Search for the cell housing the specified text and yield its [x, y] center coordinate. 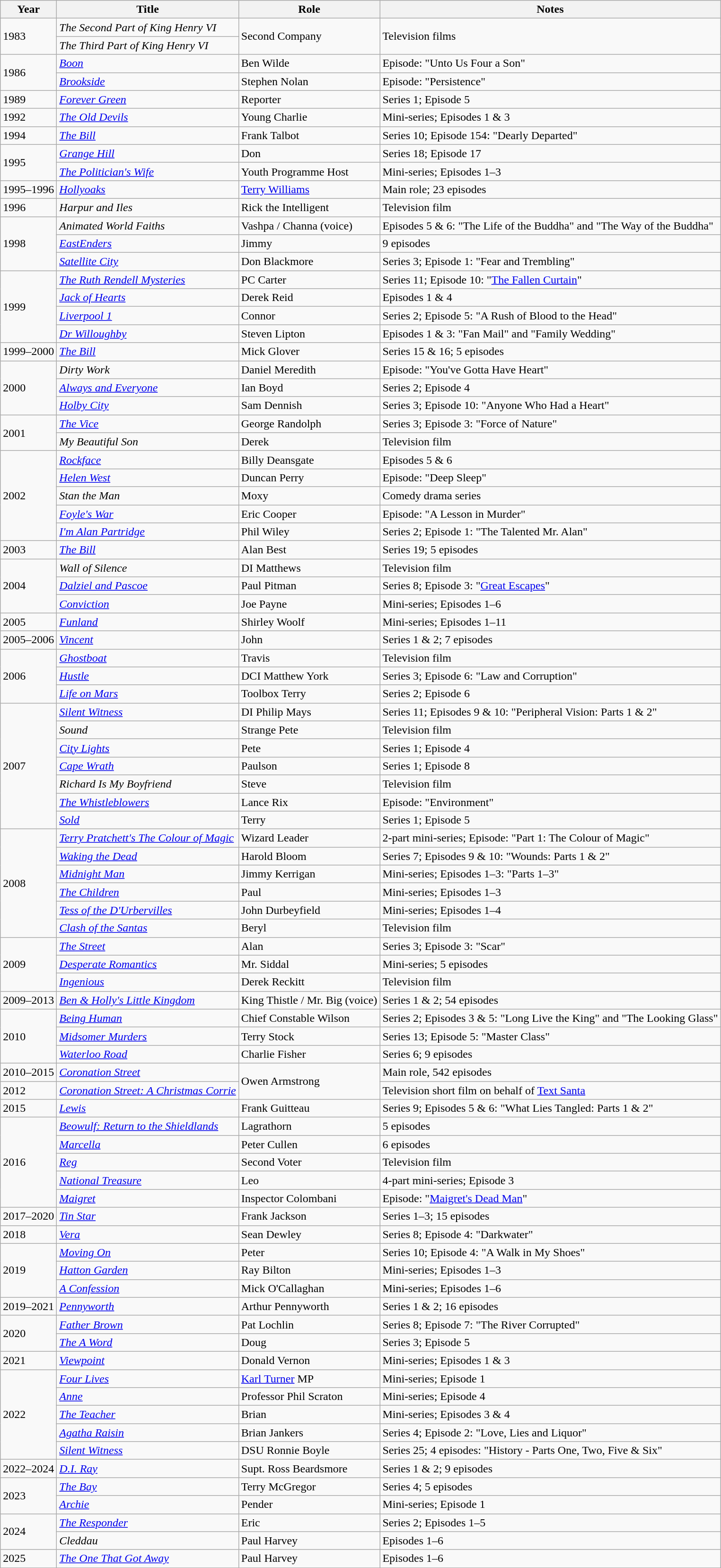
National Treasure [148, 1180]
Don Blackmore [309, 262]
Series 3; Episode 3: "Scar" [550, 946]
City Lights [148, 748]
Duncan Perry [309, 478]
Waterloo Road [148, 1054]
Mini-series; Episodes 1–3: "Parts 1–3" [550, 874]
1999–2000 [28, 352]
Role [309, 9]
Second Company [309, 36]
Series 15 & 16; 5 episodes [550, 352]
Sold [148, 820]
2006 [28, 676]
The Vice [148, 424]
Anne [148, 1397]
2017–2020 [28, 1216]
2018 [28, 1234]
Vincent [148, 640]
Being Human [148, 1018]
Series 1–3; 15 episodes [550, 1216]
Series 10; Episode 154: "Dearly Departed" [550, 135]
Episodes 1 & 3: "Fan Mail" and "Family Wedding" [550, 334]
Series 3; Episode 10: "Anyone Who Had a Heart" [550, 406]
Episode: "Environment" [550, 802]
Series 7; Episodes 9 & 10: "Wounds: Parts 1 & 2" [550, 856]
Sean Dewley [309, 1234]
Terry Williams [309, 189]
DSU Ronnie Boyle [309, 1451]
Episodes 5 & 6: "The Life of the Buddha" and "The Way of the Buddha" [550, 226]
Frank Jackson [309, 1216]
Dr Willoughby [148, 334]
Paulson [309, 766]
Terry [309, 820]
Coronation Street [148, 1072]
Ben & Holly's Little Kingdom [148, 1000]
Series 4; Episode 2: "Love, Lies and Liquor" [550, 1433]
The Ruth Rendell Mysteries [148, 280]
DI Matthews [309, 568]
2020 [28, 1333]
Reporter [309, 99]
A Confession [148, 1288]
Series 3; Episode 5 [550, 1342]
PC Carter [309, 280]
Derek [309, 442]
1999 [28, 307]
The Old Devils [148, 117]
Stan the Man [148, 496]
Notes [550, 9]
The Whistleblowers [148, 802]
1986 [28, 72]
Series 2; Episodes 1–5 [550, 1523]
Year [28, 9]
Series 11; Episode 10: "The Fallen Curtain" [550, 280]
Holby City [148, 406]
Paul [309, 892]
Mini-series; Episodes 1–11 [550, 622]
Satellite City [148, 262]
2002 [28, 496]
Supt. Ross Beardsmore [309, 1469]
6 episodes [550, 1144]
Four Lives [148, 1379]
Main role, 542 episodes [550, 1072]
2010 [28, 1036]
Episode: "Maigret's Dead Man" [550, 1198]
Forever Green [148, 99]
Series 10; Episode 4: "A Walk in My Shoes" [550, 1252]
Richard Is My Boyfriend [148, 784]
Vera [148, 1234]
Shirley Woolf [309, 622]
Leo [309, 1180]
Youth Programme Host [309, 171]
The A Word [148, 1342]
Series 1; Episode 8 [550, 766]
2003 [28, 550]
Hustle [148, 676]
Maigret [148, 1198]
4-part mini-series; Episode 3 [550, 1180]
The Second Part of King Henry VI [148, 27]
Life on Mars [148, 694]
Eric Cooper [309, 514]
Derek Reckitt [309, 982]
John Durbeyfield [309, 910]
Series 1; Episode 4 [550, 748]
Daniel Meredith [309, 370]
Boon [148, 63]
Conviction [148, 604]
Connor [309, 316]
My Beautiful Son [148, 442]
Midnight Man [148, 874]
2001 [28, 433]
Owen Armstrong [309, 1081]
Professor Phil Scraton [309, 1397]
2015 [28, 1108]
The One That Got Away [148, 1559]
2000 [28, 388]
Steven Lipton [309, 334]
Series 11; Episodes 9 & 10: "Peripheral Vision: Parts 1 & 2" [550, 712]
1983 [28, 36]
Series 9; Episodes 5 & 6: "What Lies Tangled: Parts 1 & 2" [550, 1108]
Coronation Street: A Christmas Corrie [148, 1090]
2010–2015 [28, 1072]
Dalziel and Pascoe [148, 586]
King Thistle / Mr. Big (voice) [309, 1000]
Paul Pitman [309, 586]
1989 [28, 99]
Television short film on behalf of Text Santa [550, 1090]
Marcella [148, 1144]
2022–2024 [28, 1469]
Reg [148, 1162]
Young Charlie [309, 117]
1995 [28, 162]
5 episodes [550, 1126]
Charlie Fisher [309, 1054]
Episode: "Persistence" [550, 81]
Series 6; 9 episodes [550, 1054]
The Third Part of King Henry VI [148, 45]
1992 [28, 117]
The Bay [148, 1487]
Animated World Faiths [148, 226]
I'm Alan Partridge [148, 532]
Don [309, 153]
Derek Reid [309, 298]
Tess of the D'Urbervilles [148, 910]
Arthur Pennyworth [309, 1306]
Series 4; 5 episodes [550, 1487]
2004 [28, 586]
Series 2; Episodes 3 & 5: "Long Live the King" and "The Looking Glass" [550, 1018]
The Politician's Wife [148, 171]
Sam Dennish [309, 406]
Brian Jankers [309, 1433]
Travis [309, 658]
1995–1996 [28, 189]
Grange Hill [148, 153]
Terry Pratchett's The Colour of Magic [148, 838]
EastEnders [148, 244]
Series 25; 4 episodes: "History - Parts One, Two, Five & Six" [550, 1451]
Series 3; Episode 1: "Fear and Trembling" [550, 262]
Series 2; Episode 4 [550, 388]
2025 [28, 1559]
2-part mini-series; Episode: "Part 1: The Colour of Magic" [550, 838]
Pender [309, 1505]
Ian Boyd [309, 388]
Episodes 5 & 6 [550, 460]
Tin Star [148, 1216]
2005 [28, 622]
Second Voter [309, 1162]
Series 1 & 2; 7 episodes [550, 640]
Alan Best [309, 550]
Desperate Romantics [148, 964]
Ben Wilde [309, 63]
John [309, 640]
Lagrathorn [309, 1126]
Series 2; Episode 1: "The Talented Mr. Alan" [550, 532]
Mini-series; Episodes 1–4 [550, 910]
Series 1 & 2; 9 episodes [550, 1469]
Waking the Dead [148, 856]
Television films [550, 36]
Harpur and Iles [148, 207]
9 episodes [550, 244]
Jimmy Kerrigan [309, 874]
Series 2; Episode 5: "A Rush of Blood to the Head" [550, 316]
The Responder [148, 1523]
Stephen Nolan [309, 81]
Main role; 23 episodes [550, 189]
Series 1 & 2; 54 episodes [550, 1000]
Jack of Hearts [148, 298]
DCI Matthew York [309, 676]
Episode: "Deep Sleep" [550, 478]
2024 [28, 1532]
Always and Everyone [148, 388]
Brookside [148, 81]
2008 [28, 883]
Inspector Colombani [309, 1198]
Joe Payne [309, 604]
Lewis [148, 1108]
Mick O'Callaghan [309, 1288]
Eric [309, 1523]
Mick Glover [309, 352]
Wall of Silence [148, 568]
2019–2021 [28, 1306]
Ray Bilton [309, 1270]
Episode: "You've Gotta Have Heart" [550, 370]
Lance Rix [309, 802]
The Teacher [148, 1415]
Harold Bloom [309, 856]
Father Brown [148, 1324]
The Street [148, 946]
2022 [28, 1415]
Agatha Raisin [148, 1433]
Beryl [309, 928]
2023 [28, 1496]
2007 [28, 766]
Dirty Work [148, 370]
Series 8; Episode 7: "The River Corrupted" [550, 1324]
Karl Turner MP [309, 1379]
Helen West [148, 478]
Series 2; Episode 6 [550, 694]
Donald Vernon [309, 1360]
Moxy [309, 496]
Liverpool 1 [148, 316]
Funland [148, 622]
1996 [28, 207]
Hollyoaks [148, 189]
Series 3; Episode 6: "Law and Corruption" [550, 676]
Title [148, 9]
Moving On [148, 1252]
DI Philip Mays [309, 712]
Mini-series; Episodes 3 & 4 [550, 1415]
2016 [28, 1162]
Comedy drama series [550, 496]
Series 13; Episode 5: "Master Class" [550, 1036]
2019 [28, 1270]
Strange Pete [309, 730]
Frank Talbot [309, 135]
Episode: "A Lesson in Murder" [550, 514]
Midsomer Murders [148, 1036]
Brian [309, 1415]
Frank Guitteau [309, 1108]
1994 [28, 135]
Episode: "Unto Us Four a Son" [550, 63]
Mr. Siddal [309, 964]
D.I. Ray [148, 1469]
Cape Wrath [148, 766]
Mini-series; Episode 4 [550, 1397]
Pennyworth [148, 1306]
Hatton Garden [148, 1270]
George Randolph [309, 424]
Alan [309, 946]
Jimmy [309, 244]
Episodes 1 & 4 [550, 298]
Steve [309, 784]
Foyle's War [148, 514]
Vashpa / Channa (voice) [309, 226]
Peter Cullen [309, 1144]
1998 [28, 244]
Beowulf: Return to the Shieldlands [148, 1126]
2012 [28, 1090]
Toolbox Terry [309, 694]
Ingenious [148, 982]
Series 3; Episode 3: "Force of Nature" [550, 424]
Peter [309, 1252]
Clash of the Santas [148, 928]
Ghostboat [148, 658]
Series 8; Episode 3: "Great Escapes" [550, 586]
Pat Lochlin [309, 1324]
Series 19; 5 episodes [550, 550]
The Children [148, 892]
Mini-series; 5 episodes [550, 964]
2009–2013 [28, 1000]
2021 [28, 1360]
2009 [28, 964]
2005–2006 [28, 640]
Archie [148, 1505]
Phil Wiley [309, 532]
Wizard Leader [309, 838]
Series 18; Episode 17 [550, 153]
Rockface [148, 460]
Billy Deansgate [309, 460]
Viewpoint [148, 1360]
Doug [309, 1342]
Series 8; Episode 4: "Darkwater" [550, 1234]
Terry Stock [309, 1036]
Rick the Intelligent [309, 207]
Sound [148, 730]
Chief Constable Wilson [309, 1018]
Cleddau [148, 1541]
Pete [309, 748]
Terry McGregor [309, 1487]
Series 1 & 2; 16 episodes [550, 1306]
